For the text-containing cell, return its midpoint in [X, Y] coordinate format. 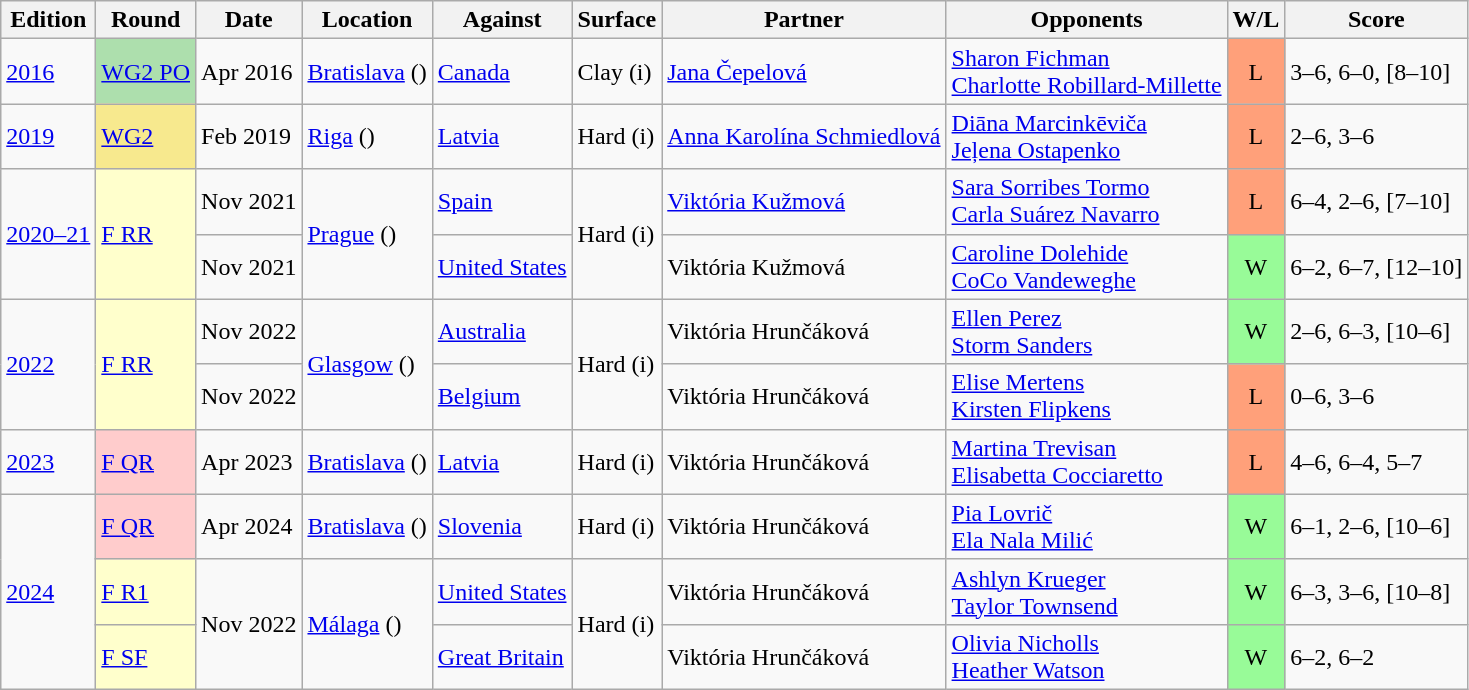
Belgium [502, 396]
3–6, 6–0, [8–10] [1376, 72]
Against [502, 20]
Ashlyn Krueger Taylor Townsend [1086, 592]
Caroline Dolehide CoCo Vandeweghe [1086, 266]
Olivia Nicholls Heather Watson [1086, 656]
Partner [804, 20]
Round [146, 20]
Glasgow () [367, 364]
2023 [48, 462]
Score [1376, 20]
Surface [617, 20]
Riga () [367, 136]
2024 [48, 592]
Anna Karolína Schmiedlová [804, 136]
Location [367, 20]
2022 [48, 364]
Australia [502, 332]
6–4, 2–6, [7–10] [1376, 202]
Martina Trevisan Elisabetta Cocciaretto [1086, 462]
Canada [502, 72]
WG2 [146, 136]
2020–21 [48, 234]
2016 [48, 72]
2–6, 3–6 [1376, 136]
Apr 2024 [249, 526]
Slovenia [502, 526]
Clay (i) [617, 72]
Feb 2019 [249, 136]
0–6, 3–6 [1376, 396]
Sharon Fichman Charlotte Robillard-Millette [1086, 72]
6–3, 3–6, [10–8] [1376, 592]
Ellen Perez Storm Sanders [1086, 332]
Pia Lovrič Ela Nala Milić [1086, 526]
F SF [146, 656]
Spain [502, 202]
Jana Čepelová [804, 72]
Date [249, 20]
Prague () [367, 234]
6–2, 6–2 [1376, 656]
Elise Mertens Kirsten Flipkens [1086, 396]
WG2 PO [146, 72]
F R1 [146, 592]
Apr 2023 [249, 462]
Edition [48, 20]
Opponents [1086, 20]
W/L [1256, 20]
4–6, 6–4, 5–7 [1376, 462]
2019 [48, 136]
6–2, 6–7, [12–10] [1376, 266]
Sara Sorribes Tormo Carla Suárez Navarro [1086, 202]
Málaga () [367, 624]
2–6, 6–3, [10–6] [1376, 332]
Great Britain [502, 656]
6–1, 2–6, [10–6] [1376, 526]
Diāna Marcinkēviča Jeļena Ostapenko [1086, 136]
Apr 2016 [249, 72]
